Find where the given text appears and provide that cell's center as [x, y] coordinate. 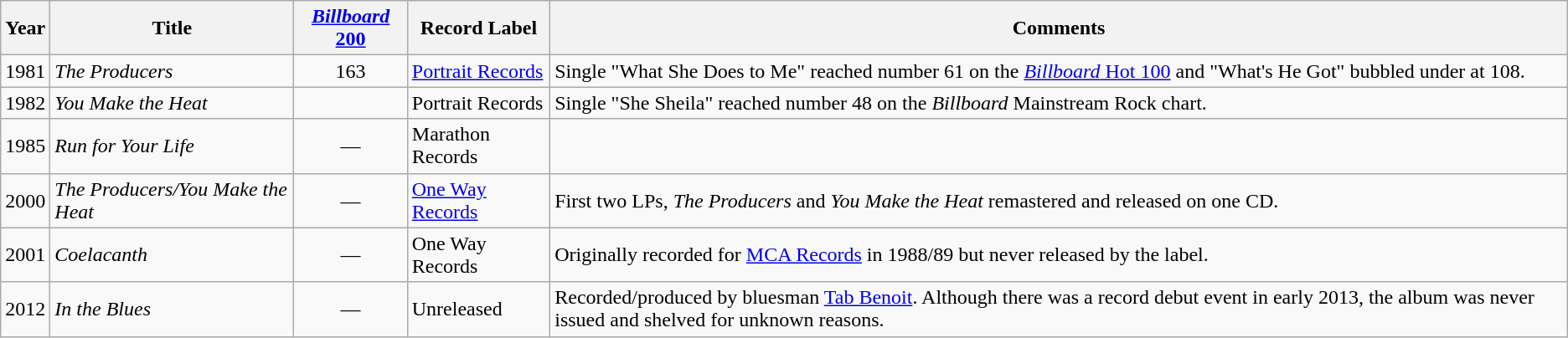
2000 [25, 201]
In the Blues [173, 310]
The Producers/You Make the Heat [173, 201]
First two LPs, The Producers and You Make the Heat remastered and released on one CD. [1059, 201]
Coelacanth [173, 254]
Unreleased [478, 310]
The Producers [173, 71]
1982 [25, 103]
Originally recorded for MCA Records in 1988/89 but never released by the label. [1059, 254]
Marathon Records [478, 146]
Comments [1059, 28]
2012 [25, 310]
1985 [25, 146]
1981 [25, 71]
Billboard 200 [350, 28]
You Make the Heat [173, 103]
Run for Your Life [173, 146]
Title [173, 28]
Record Label [478, 28]
2001 [25, 254]
163 [350, 71]
Year [25, 28]
Single "She Sheila" reached number 48 on the Billboard Mainstream Rock chart. [1059, 103]
Single "What She Does to Me" reached number 61 on the Billboard Hot 100 and "What's He Got" bubbled under at 108. [1059, 71]
